Search for the cell housing the specified text and yield its [x, y] center coordinate. 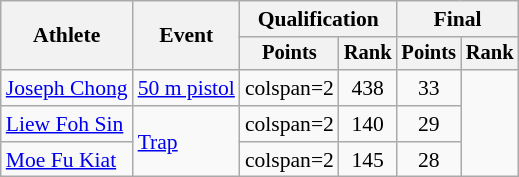
29 [429, 124]
Final [458, 19]
Liew Foh Sin [67, 124]
Trap [186, 142]
Athlete [67, 36]
438 [368, 88]
50 m pistol [186, 88]
Qualification [318, 19]
Joseph Chong [67, 88]
Event [186, 36]
140 [368, 124]
33 [429, 88]
